Return (X, Y) of the center of cell containing provided text 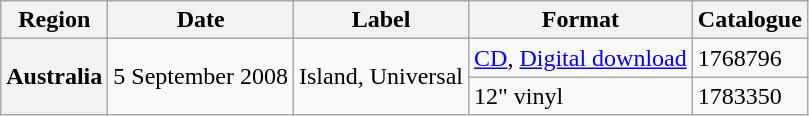
5 September 2008 (201, 77)
Catalogue (750, 20)
CD, Digital download (581, 58)
Region (54, 20)
Australia (54, 77)
Format (581, 20)
1783350 (750, 96)
Island, Universal (382, 77)
12" vinyl (581, 96)
Label (382, 20)
1768796 (750, 58)
Date (201, 20)
